Capture the cell that displays the provided text and extract its [x, y] central coordinate. 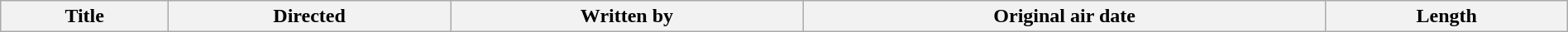
Title [84, 16]
Length [1446, 16]
Original air date [1064, 16]
Directed [309, 16]
Written by [627, 16]
